Output the (x, y) coordinate of the center of the cell containing the given text.  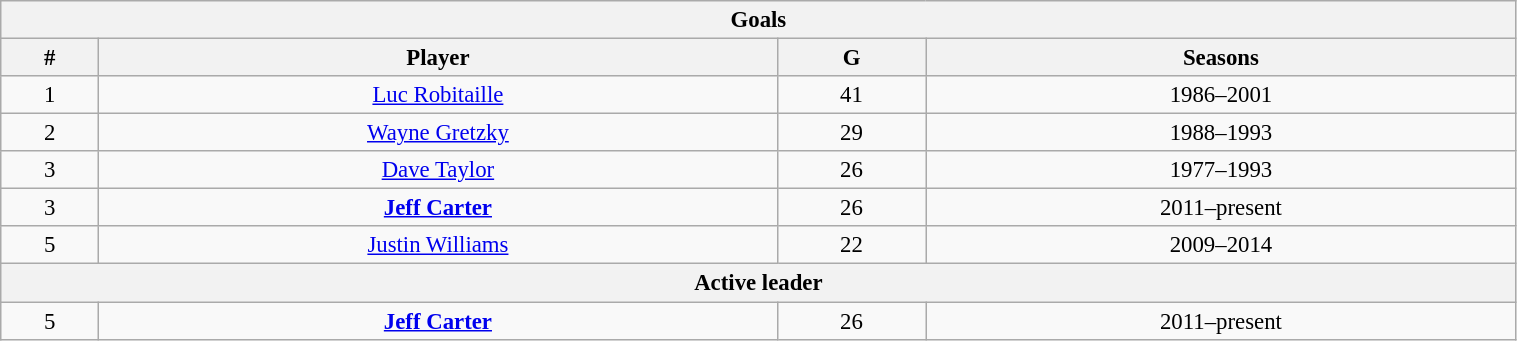
1 (50, 95)
G (852, 58)
Justin Williams (438, 245)
1986–2001 (1221, 95)
2 (50, 133)
22 (852, 245)
41 (852, 95)
Goals (758, 20)
2009–2014 (1221, 245)
Luc Robitaille (438, 95)
Player (438, 58)
Wayne Gretzky (438, 133)
Active leader (758, 283)
29 (852, 133)
1977–1993 (1221, 170)
1988–1993 (1221, 133)
Dave Taylor (438, 170)
Seasons (1221, 58)
# (50, 58)
